Locate the cell with the specified text and output its [x, y] center coordinate. 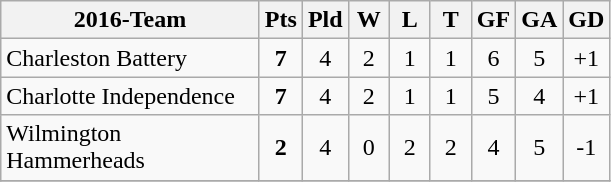
-1 [586, 148]
0 [368, 148]
GD [586, 20]
W [368, 20]
GF [493, 20]
L [410, 20]
Pts [280, 20]
6 [493, 58]
T [450, 20]
Charleston Battery [130, 58]
2016-Team [130, 20]
Pld [325, 20]
Charlotte Independence [130, 96]
Wilmington Hammerheads [130, 148]
GA [540, 20]
